Search for the cell housing the specified text and yield its [X, Y] center coordinate. 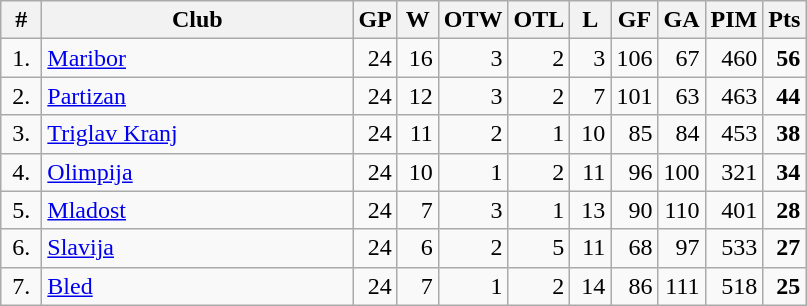
L [590, 20]
401 [734, 210]
GP [375, 20]
25 [784, 286]
Triglav Kranj [198, 134]
6 [418, 248]
463 [734, 96]
111 [682, 286]
34 [784, 172]
Mladost [198, 210]
110 [682, 210]
106 [634, 58]
OTW [473, 20]
100 [682, 172]
86 [634, 286]
97 [682, 248]
Club [198, 20]
2. [22, 96]
5 [539, 248]
14 [590, 286]
OTL [539, 20]
460 [734, 58]
67 [682, 58]
38 [784, 134]
27 [784, 248]
GA [682, 20]
84 [682, 134]
533 [734, 248]
44 [784, 96]
5. [22, 210]
90 [634, 210]
453 [734, 134]
PIM [734, 20]
96 [634, 172]
GF [634, 20]
1. [22, 58]
Partizan [198, 96]
6. [22, 248]
101 [634, 96]
Olimpija [198, 172]
Maribor [198, 58]
Pts [784, 20]
W [418, 20]
16 [418, 58]
7. [22, 286]
56 [784, 58]
Slavija [198, 248]
12 [418, 96]
Bled [198, 286]
4. [22, 172]
85 [634, 134]
63 [682, 96]
3. [22, 134]
13 [590, 210]
# [22, 20]
321 [734, 172]
28 [784, 210]
68 [634, 248]
518 [734, 286]
